Locate the cell with the specified text and output its (X, Y) center coordinate. 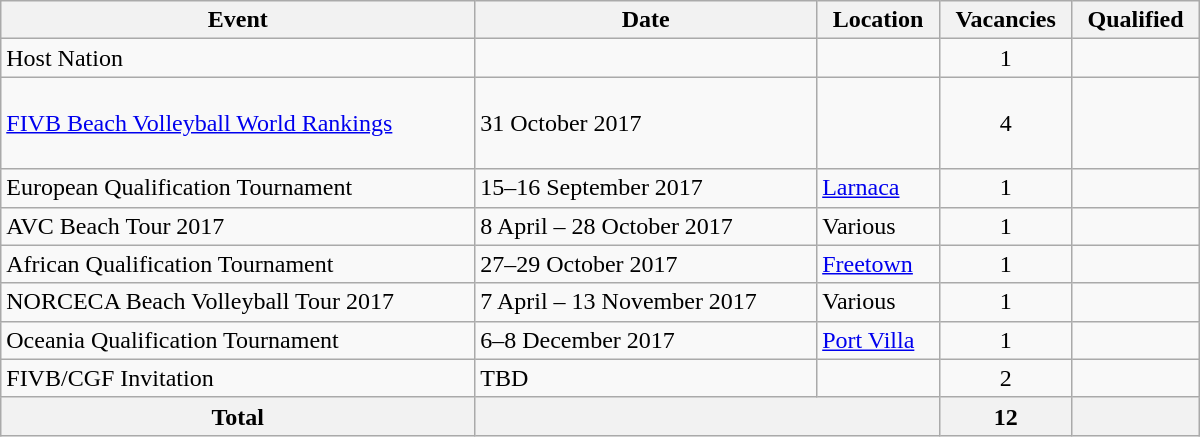
Vacancies (1006, 20)
12 (1006, 416)
FIVB Beach Volleyball World Rankings (238, 123)
Qualified (1136, 20)
European Qualification Tournament (238, 188)
8 April – 28 October 2017 (646, 226)
TBD (646, 378)
31 October 2017 (646, 123)
Freetown (878, 264)
2 (1006, 378)
African Qualification Tournament (238, 264)
Date (646, 20)
Oceania Qualification Tournament (238, 340)
AVC Beach Tour 2017 (238, 226)
Total (238, 416)
6–8 December 2017 (646, 340)
Port Villa (878, 340)
Host Nation (238, 58)
4 (1006, 123)
Location (878, 20)
15–16 September 2017 (646, 188)
NORCECA Beach Volleyball Tour 2017 (238, 302)
FIVB/CGF Invitation (238, 378)
7 April – 13 November 2017 (646, 302)
27–29 October 2017 (646, 264)
Event (238, 20)
Larnaca (878, 188)
